Find where the given text appears and provide that cell's center as [X, Y] coordinate. 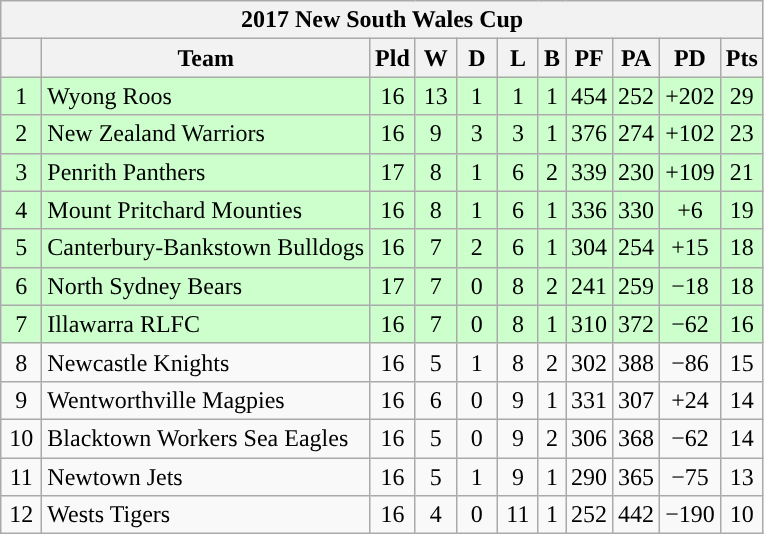
Pld [393, 58]
Newcastle Knights [206, 362]
PD [690, 58]
306 [590, 438]
PF [590, 58]
Illawarra RLFC [206, 324]
302 [590, 362]
+202 [690, 96]
Canterbury-Bankstown Bulldogs [206, 248]
19 [742, 210]
+102 [690, 134]
330 [636, 210]
21 [742, 172]
442 [636, 515]
Pts [742, 58]
12 [22, 515]
Newtown Jets [206, 477]
Mount Pritchard Mounties [206, 210]
Blacktown Workers Sea Eagles [206, 438]
290 [590, 477]
−18 [690, 286]
310 [590, 324]
274 [636, 134]
368 [636, 438]
B [552, 58]
+6 [690, 210]
372 [636, 324]
Team [206, 58]
304 [590, 248]
North Sydney Bears [206, 286]
D [476, 58]
454 [590, 96]
−75 [690, 477]
365 [636, 477]
+24 [690, 400]
+109 [690, 172]
−190 [690, 515]
307 [636, 400]
254 [636, 248]
259 [636, 286]
Penrith Panthers [206, 172]
L [518, 58]
Wyong Roos [206, 96]
29 [742, 96]
New Zealand Warriors [206, 134]
15 [742, 362]
331 [590, 400]
376 [590, 134]
339 [590, 172]
388 [636, 362]
+15 [690, 248]
−86 [690, 362]
230 [636, 172]
W [436, 58]
23 [742, 134]
241 [590, 286]
Wentworthville Magpies [206, 400]
PA [636, 58]
2017 New South Wales Cup [382, 20]
Wests Tigers [206, 515]
336 [590, 210]
